Search for the cell housing the specified text and yield its [X, Y] center coordinate. 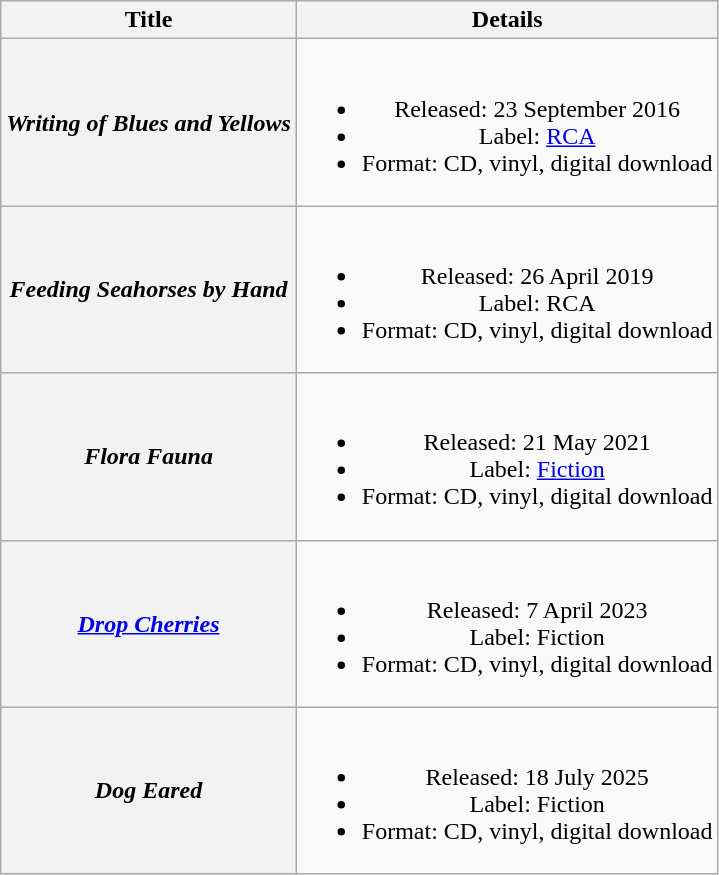
Feeding Seahorses by Hand [149, 290]
Released: 26 April 2019Label: RCAFormat: CD, vinyl, digital download [507, 290]
Flora Fauna [149, 456]
Released: 7 April 2023Label: FictionFormat: CD, vinyl, digital download [507, 624]
Drop Cherries [149, 624]
Released: 23 September 2016Label: RCAFormat: CD, vinyl, digital download [507, 122]
Dog Eared [149, 790]
Released: 21 May 2021Label: FictionFormat: CD, vinyl, digital download [507, 456]
Released: 18 July 2025Label: FictionFormat: CD, vinyl, digital download [507, 790]
Writing of Blues and Yellows [149, 122]
Details [507, 20]
Title [149, 20]
